Pinpoint the cell where the given text exists, returning its (X, Y) midpoint coordinate. 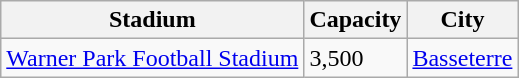
Warner Park Football Stadium (152, 58)
City (462, 20)
Capacity (356, 20)
Basseterre (462, 58)
Stadium (152, 20)
3,500 (356, 58)
